Identify which cell holds the provided text, then report its [x, y] central coordinate. 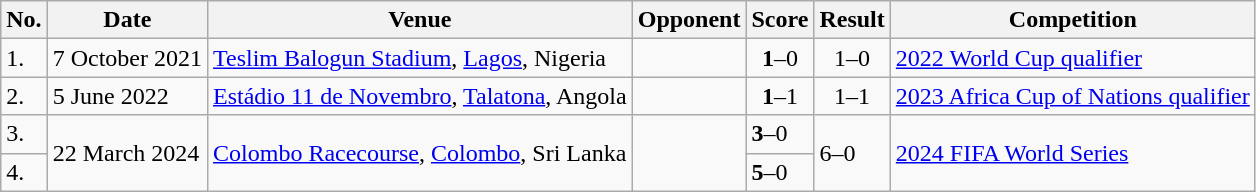
5–0 [780, 172]
5 June 2022 [127, 96]
Opponent [689, 20]
Date [127, 20]
Result [852, 20]
No. [24, 20]
6–0 [852, 153]
22 March 2024 [127, 153]
7 October 2021 [127, 58]
4. [24, 172]
1. [24, 58]
2024 FIFA World Series [1072, 153]
2023 Africa Cup of Nations qualifier [1072, 96]
2022 World Cup qualifier [1072, 58]
Colombo Racecourse, Colombo, Sri Lanka [420, 153]
Estádio 11 de Novembro, Talatona, Angola [420, 96]
Competition [1072, 20]
2. [24, 96]
3. [24, 134]
Score [780, 20]
Venue [420, 20]
3–0 [780, 134]
Teslim Balogun Stadium, Lagos, Nigeria [420, 58]
